Return [x, y] of the center of cell containing provided text 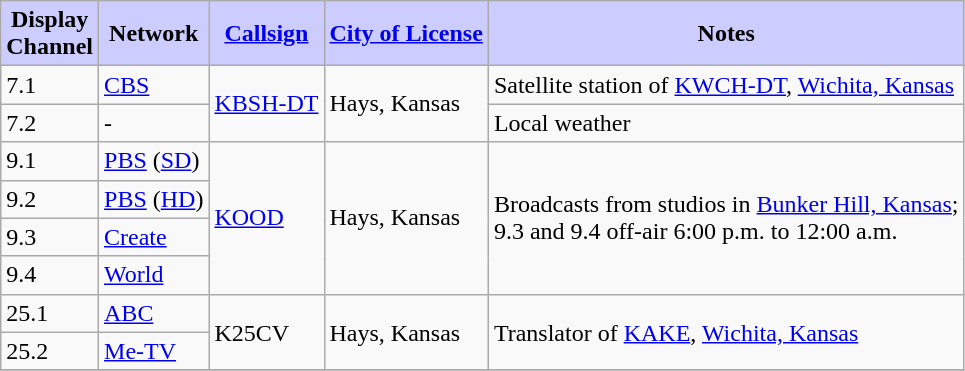
KBSH-DT [266, 104]
K25CV [266, 332]
City of License [406, 34]
Local weather [726, 123]
Network [154, 34]
7.1 [50, 85]
PBS (SD) [154, 161]
World [154, 275]
7.2 [50, 123]
DisplayChannel [50, 34]
9.2 [50, 199]
Create [154, 237]
KOOD [266, 218]
Broadcasts from studios in Bunker Hill, Kansas;9.3 and 9.4 off-air 6:00 p.m. to 12:00 a.m. [726, 218]
Me-TV [154, 351]
Translator of KAKE, Wichita, Kansas [726, 332]
25.1 [50, 313]
9.3 [50, 237]
Notes [726, 34]
ABC [154, 313]
CBS [154, 85]
9.1 [50, 161]
- [154, 123]
PBS (HD) [154, 199]
25.2 [50, 351]
Satellite station of KWCH-DT, Wichita, Kansas [726, 85]
Callsign [266, 34]
9.4 [50, 275]
